Locate the cell with the specified text and output its [X, Y] center coordinate. 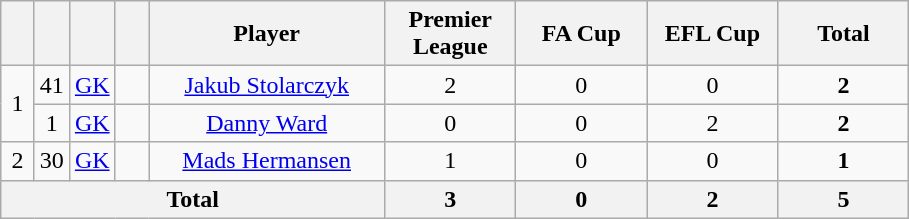
Mads Hermansen [267, 161]
Player [267, 34]
Danny Ward [267, 123]
30 [52, 161]
3 [450, 199]
FA Cup [582, 34]
41 [52, 85]
EFL Cup [712, 34]
5 [844, 199]
Premier League [450, 34]
Jakub Stolarczyk [267, 85]
